Output the [x, y] coordinate of the center of the cell containing the given text.  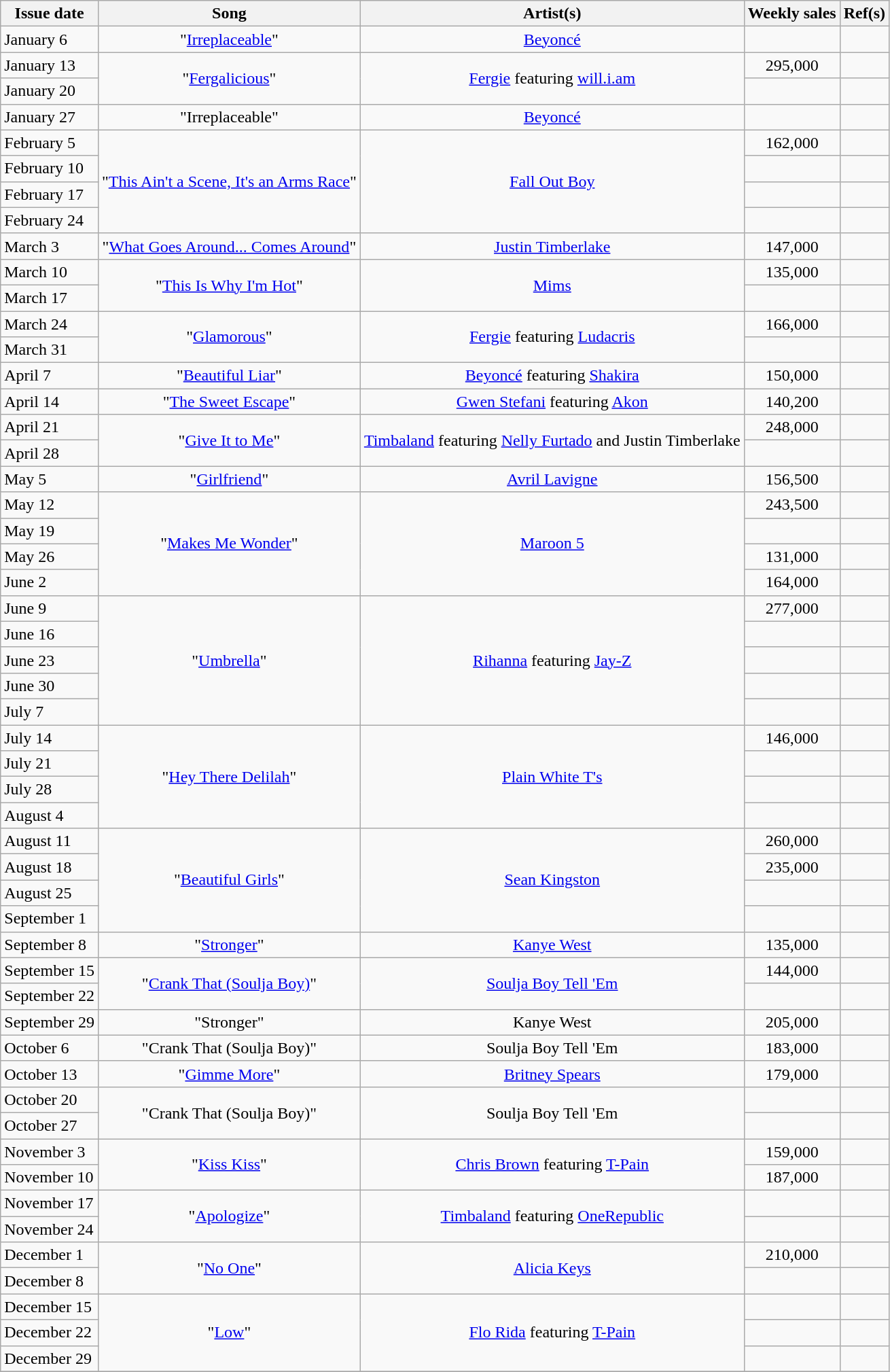
"No One" [229, 1268]
February 10 [50, 169]
July 28 [50, 790]
October 6 [50, 1048]
"Low" [229, 1333]
May 5 [50, 479]
146,000 [792, 737]
Maroon 5 [552, 544]
January 6 [50, 39]
"Fergalicious" [229, 78]
187,000 [792, 1178]
February 24 [50, 220]
June 30 [50, 686]
December 22 [50, 1333]
210,000 [792, 1255]
February 17 [50, 194]
Flo Rida featuring T-Pain [552, 1333]
March 24 [50, 324]
260,000 [792, 841]
144,000 [792, 970]
"This Is Why I'm Hot" [229, 285]
156,500 [792, 479]
September 15 [50, 970]
Sean Kingston [552, 880]
Plain White T's [552, 776]
December 8 [50, 1281]
April 7 [50, 376]
"Girlfriend" [229, 479]
150,000 [792, 376]
March 17 [50, 298]
August 25 [50, 893]
Mims [552, 285]
Weekly sales [792, 14]
"This Ain't a Scene, It's an Arms Race" [229, 181]
December 1 [50, 1255]
179,000 [792, 1074]
April 14 [50, 402]
147,000 [792, 246]
December 29 [50, 1358]
October 27 [50, 1125]
December 15 [50, 1307]
183,000 [792, 1048]
September 22 [50, 996]
166,000 [792, 324]
Timbaland featuring OneRepublic [552, 1216]
June 9 [50, 608]
295,000 [792, 65]
Fergie featuring Ludacris [552, 337]
Rihanna featuring Jay-Z [552, 660]
January 13 [50, 65]
October 13 [50, 1074]
Fergie featuring will.i.am [552, 78]
April 21 [50, 427]
November 24 [50, 1229]
"What Goes Around... Comes Around" [229, 246]
August 18 [50, 867]
March 3 [50, 246]
"Umbrella" [229, 660]
140,200 [792, 402]
June 23 [50, 660]
"Beautiful Liar" [229, 376]
July 14 [50, 737]
July 7 [50, 711]
"Glamorous" [229, 337]
"Hey There Delilah" [229, 776]
September 1 [50, 919]
162,000 [792, 143]
164,000 [792, 582]
August 4 [50, 815]
March 10 [50, 272]
July 21 [50, 764]
Fall Out Boy [552, 181]
November 10 [50, 1178]
June 16 [50, 634]
"Give It to Me" [229, 440]
159,000 [792, 1152]
277,000 [792, 608]
May 19 [50, 531]
Chris Brown featuring T-Pain [552, 1165]
Justin Timberlake [552, 246]
September 29 [50, 1022]
Beyoncé featuring Shakira [552, 376]
April 28 [50, 453]
Gwen Stefani featuring Akon [552, 402]
January 27 [50, 117]
Britney Spears [552, 1074]
November 17 [50, 1203]
"The Sweet Escape" [229, 402]
Artist(s) [552, 14]
205,000 [792, 1022]
Avril Lavigne [552, 479]
September 8 [50, 945]
May 26 [50, 557]
131,000 [792, 557]
Timbaland featuring Nelly Furtado and Justin Timberlake [552, 440]
June 2 [50, 582]
January 20 [50, 91]
243,500 [792, 505]
March 31 [50, 350]
"Apologize" [229, 1216]
248,000 [792, 427]
Ref(s) [864, 14]
"Makes Me Wonder" [229, 544]
August 11 [50, 841]
November 3 [50, 1152]
"Beautiful Girls" [229, 880]
October 20 [50, 1100]
235,000 [792, 867]
Alicia Keys [552, 1268]
May 12 [50, 505]
"Gimme More" [229, 1074]
Song [229, 14]
February 5 [50, 143]
Issue date [50, 14]
"Kiss Kiss" [229, 1165]
